Locate the cell with the specified text and output its (x, y) center coordinate. 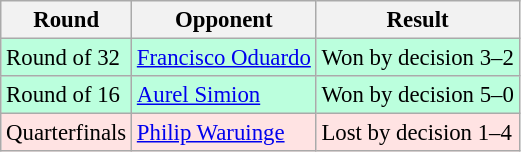
Lost by decision 1–4 (418, 133)
Round of 16 (66, 95)
Quarterfinals (66, 133)
Francisco Oduardo (224, 58)
Round (66, 20)
Round of 32 (66, 58)
Aurel Simion (224, 95)
Won by decision 3–2 (418, 58)
Won by decision 5–0 (418, 95)
Philip Waruinge (224, 133)
Opponent (224, 20)
Result (418, 20)
